Return the [X, Y] coordinate for the center point of the cell that contains the specified text.  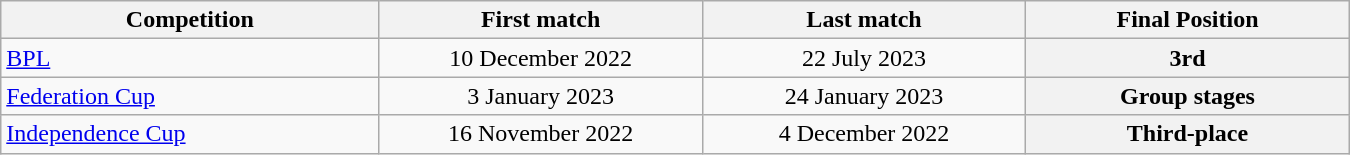
Federation Cup [190, 96]
Final Position [1188, 20]
4 December 2022 [864, 134]
Last match [864, 20]
3rd [1188, 58]
BPL [190, 58]
24 January 2023 [864, 96]
16 November 2022 [540, 134]
Competition [190, 20]
Group stages [1188, 96]
Independence Cup [190, 134]
22 July 2023 [864, 58]
Third-place [1188, 134]
First match [540, 20]
10 December 2022 [540, 58]
3 January 2023 [540, 96]
